From the cell containing the given text, extract its center point as [x, y] coordinate. 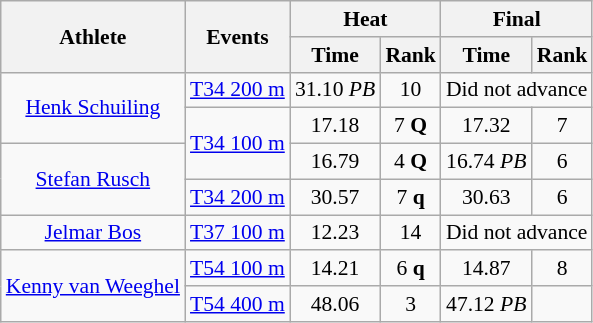
Stefan Rusch [93, 180]
30.57 [335, 197]
T34 100 m [238, 144]
14.87 [486, 269]
Henk Schuiling [93, 108]
7 Q [410, 126]
Heat [366, 19]
3 [410, 304]
47.12 PB [486, 304]
16.74 PB [486, 162]
12.23 [335, 233]
48.06 [335, 304]
Final [517, 19]
14 [410, 233]
14.21 [335, 269]
7 [562, 126]
T37 100 m [238, 233]
T54 400 m [238, 304]
17.18 [335, 126]
30.63 [486, 197]
Jelmar Bos [93, 233]
Events [238, 36]
31.10 PB [335, 90]
16.79 [335, 162]
Kenny van Weeghel [93, 286]
17.32 [486, 126]
6 q [410, 269]
7 q [410, 197]
4 Q [410, 162]
8 [562, 269]
T54 100 m [238, 269]
10 [410, 90]
Athlete [93, 36]
